Return the [x, y] coordinate for the center point of the cell that contains the specified text.  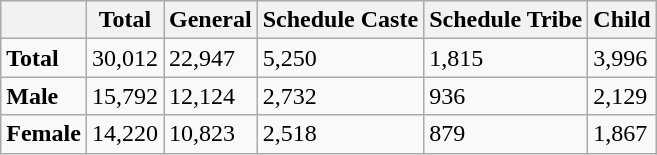
15,792 [124, 96]
14,220 [124, 134]
1,815 [506, 58]
General [211, 20]
5,250 [340, 58]
936 [506, 96]
30,012 [124, 58]
2,129 [622, 96]
Female [44, 134]
2,732 [340, 96]
12,124 [211, 96]
1,867 [622, 134]
Male [44, 96]
10,823 [211, 134]
2,518 [340, 134]
Child [622, 20]
22,947 [211, 58]
Schedule Caste [340, 20]
3,996 [622, 58]
Schedule Tribe [506, 20]
879 [506, 134]
